Provide the [X, Y] coordinate of the cell's center where the given text is located.  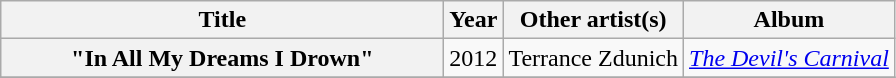
The Devil's Carnival [790, 58]
Title [222, 20]
"In All My Dreams I Drown" [222, 58]
Other artist(s) [594, 20]
2012 [474, 58]
Terrance Zdunich [594, 58]
Album [790, 20]
Year [474, 20]
